Extract the [X, Y] coordinate from the center of the cell holding the provided text.  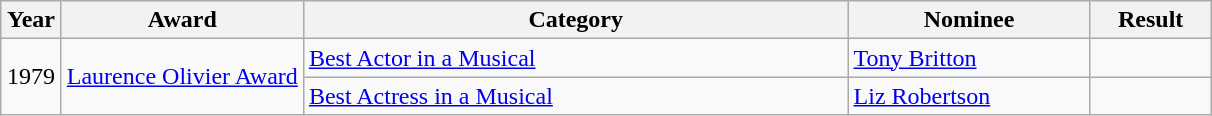
Category [576, 20]
1979 [32, 77]
Result [1150, 20]
Nominee [969, 20]
Liz Robertson [969, 96]
Laurence Olivier Award [182, 77]
Best Actor in a Musical [576, 58]
Award [182, 20]
Best Actress in a Musical [576, 96]
Year [32, 20]
Tony Britton [969, 58]
